Return the (X, Y) coordinate for the center point of the cell that contains the specified text.  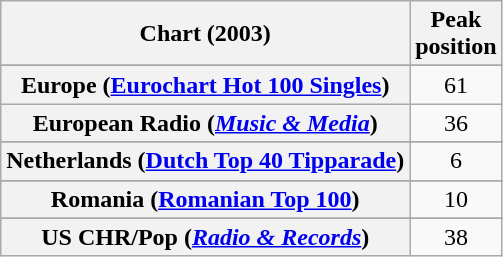
10 (456, 199)
36 (456, 123)
Chart (2003) (206, 34)
US CHR/Pop (Radio & Records) (206, 237)
Peakposition (456, 34)
European Radio (Music & Media) (206, 123)
61 (456, 85)
Europe (Eurochart Hot 100 Singles) (206, 85)
Romania (Romanian Top 100) (206, 199)
38 (456, 237)
Netherlands (Dutch Top 40 Tipparade) (206, 161)
6 (456, 161)
